Output the [x, y] coordinate of the center of the cell containing the given text.  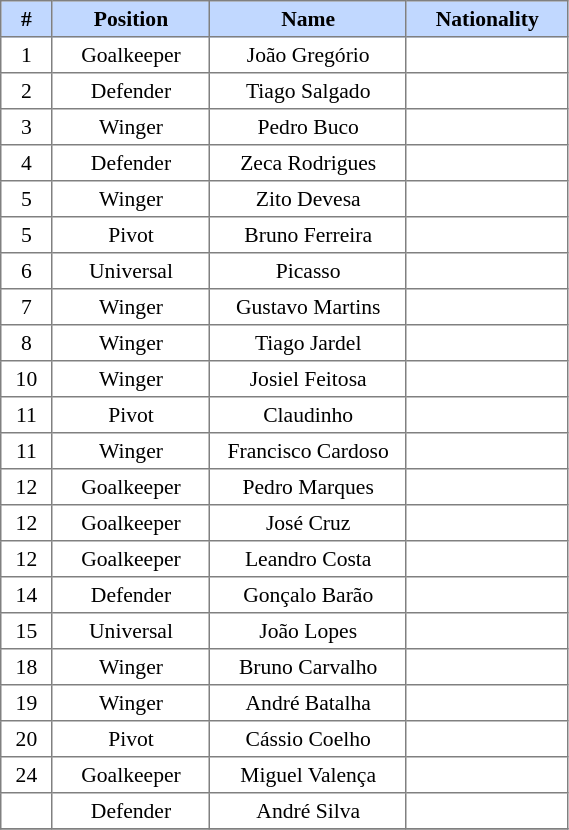
Name [308, 19]
Leandro Costa [308, 559]
Francisco Cardoso [308, 451]
Tiago Salgado [308, 91]
Picasso [308, 271]
# [26, 19]
José Cruz [308, 523]
Pedro Buco [308, 127]
14 [26, 595]
Claudinho [308, 415]
18 [26, 667]
7 [26, 307]
Gonçalo Barão [308, 595]
Bruno Carvalho [308, 667]
2 [26, 91]
Position [131, 19]
Tiago Jardel [308, 343]
24 [26, 775]
1 [26, 55]
João Gregório [308, 55]
6 [26, 271]
20 [26, 739]
Pedro Marques [308, 487]
4 [26, 163]
8 [26, 343]
Zeca Rodrigues [308, 163]
3 [26, 127]
Zito Devesa [308, 199]
Josiel Feitosa [308, 379]
André Batalha [308, 703]
André Silva [308, 811]
10 [26, 379]
Miguel Valença [308, 775]
Gustavo Martins [308, 307]
Cássio Coelho [308, 739]
Bruno Ferreira [308, 235]
Nationality [487, 19]
15 [26, 631]
João Lopes [308, 631]
19 [26, 703]
